Find where the given text appears and provide that cell's center as [X, Y] coordinate. 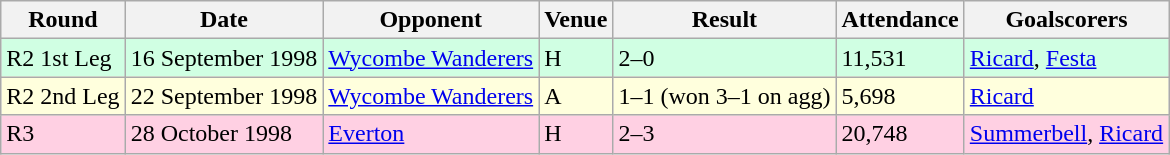
Venue [576, 20]
Ricard [1066, 96]
20,748 [900, 134]
Everton [431, 134]
5,698 [900, 96]
R2 1st Leg [63, 58]
Date [224, 20]
11,531 [900, 58]
1–1 (won 3–1 on agg) [724, 96]
2–3 [724, 134]
Round [63, 20]
2–0 [724, 58]
Result [724, 20]
R3 [63, 134]
Summerbell, Ricard [1066, 134]
22 September 1998 [224, 96]
Ricard, Festa [1066, 58]
R2 2nd Leg [63, 96]
28 October 1998 [224, 134]
Opponent [431, 20]
Goalscorers [1066, 20]
A [576, 96]
Attendance [900, 20]
16 September 1998 [224, 58]
